Return the (x, y) coordinate for the center point of the cell that contains the specified text.  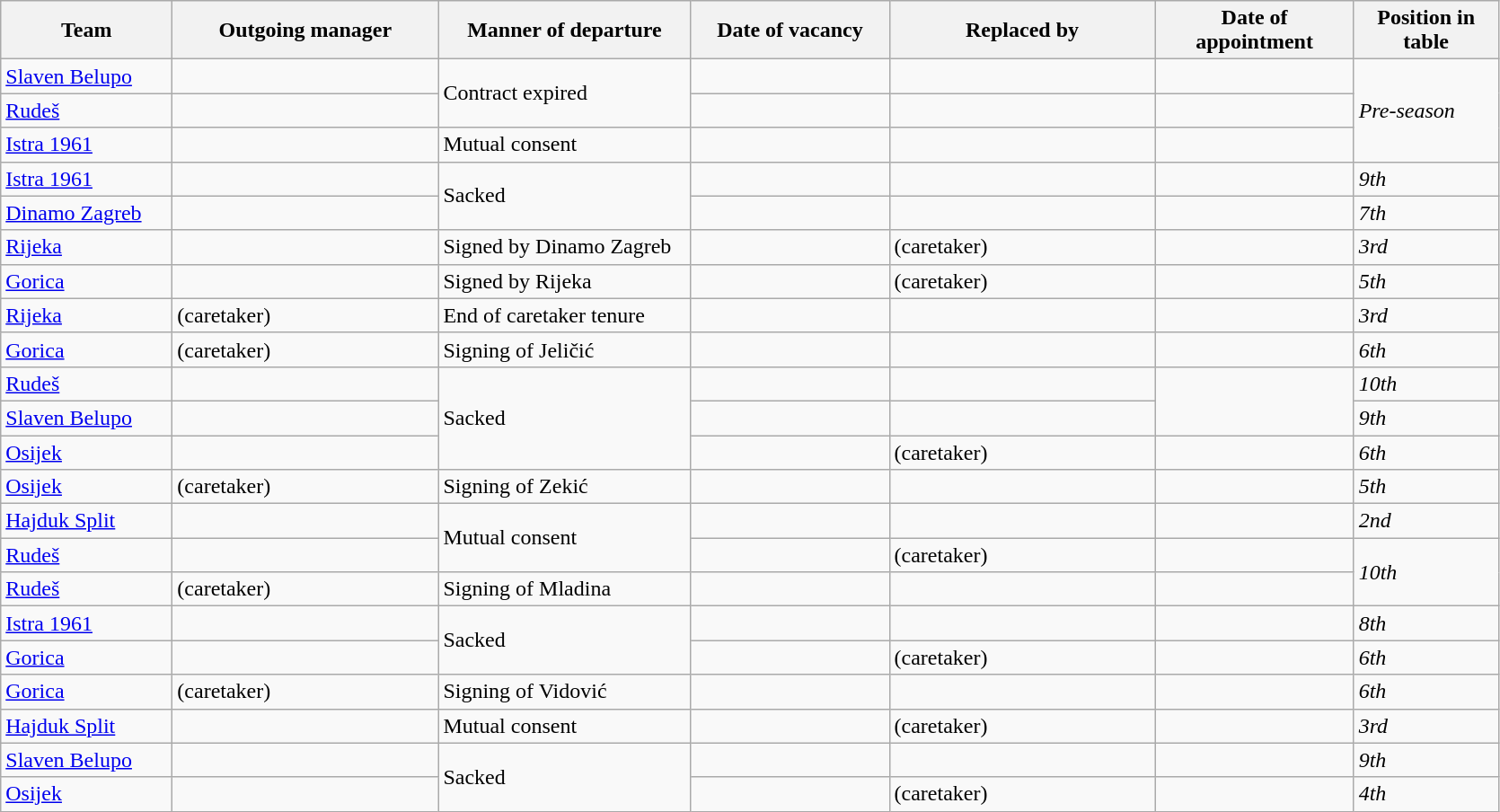
Signing of Mladina (564, 589)
Outgoing manager (305, 31)
Position in table (1426, 31)
Signing of Zekić (564, 487)
Contract expired (564, 93)
8th (1426, 623)
Signed by Rijeka (564, 281)
Date of appointment (1254, 31)
Dinamo Zagreb (86, 213)
Pre-season (1426, 110)
Signed by Dinamo Zagreb (564, 247)
Replaced by (1022, 31)
7th (1426, 213)
End of caretaker tenure (564, 315)
4th (1426, 794)
Signing of Jeličić (564, 349)
2nd (1426, 521)
Date of vacancy (790, 31)
Team (86, 31)
Manner of departure (564, 31)
Signing of Vidović (564, 692)
